Determine the (X, Y) coordinate at the center of the cell enclosing the given text.  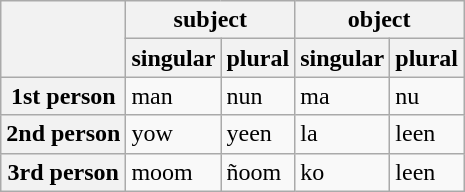
2nd person (64, 134)
la (342, 134)
ñoom (258, 172)
nun (258, 96)
man (174, 96)
3rd person (64, 172)
1st person (64, 96)
nu (427, 96)
moom (174, 172)
ma (342, 96)
ko (342, 172)
object (380, 20)
yeen (258, 134)
yow (174, 134)
subject (210, 20)
